Output the [X, Y] coordinate of the center of the cell containing the given text.  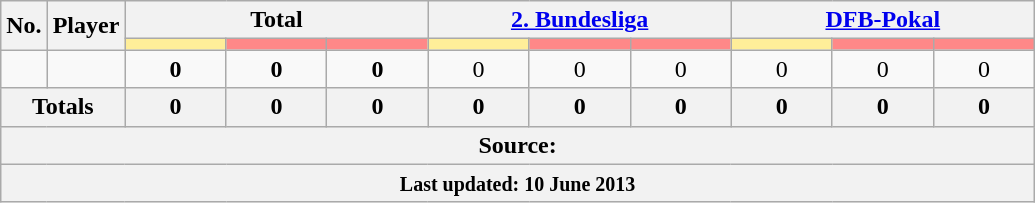
DFB-Pokal [882, 20]
2. Bundesliga [580, 20]
Source: [518, 145]
Totals [63, 107]
No. [24, 26]
Total [276, 20]
Last updated: 10 June 2013 [518, 183]
Player [86, 26]
